Identify which cell holds the provided text, then report its [X, Y] central coordinate. 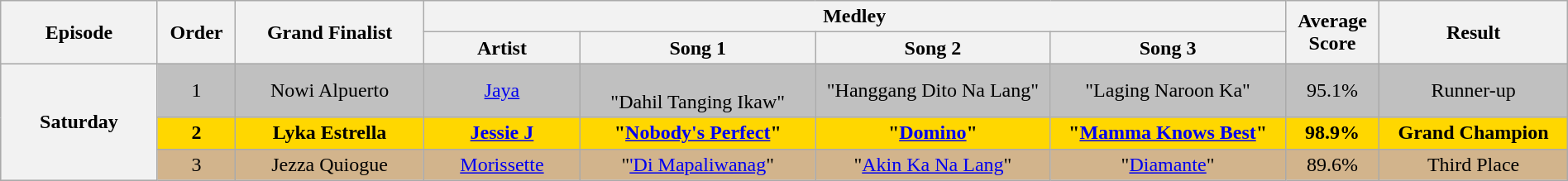
Average Score [1332, 32]
Grand Champion [1474, 133]
"Mamma Knows Best" [1168, 133]
Song 1 [698, 48]
"Hanggang Dito Na Lang" [933, 91]
Morissette [501, 164]
"Laging Naroon Ka" [1168, 91]
Lyka Estrella [329, 133]
Medley [854, 17]
"Diamante" [1168, 164]
"Domino" [933, 133]
Jaya [501, 91]
"Akin Ka Na Lang" [933, 164]
"Dahil Tanging Ikaw" [698, 91]
Jezza Quiogue [329, 164]
1 [197, 91]
Jessie J [501, 133]
Grand Finalist [329, 32]
"Nobody's Perfect" [698, 133]
"'Di Mapaliwanag" [698, 164]
Third Place [1474, 164]
Runner-up [1474, 91]
Saturday [79, 122]
89.6% [1332, 164]
98.9% [1332, 133]
2 [197, 133]
Result [1474, 32]
Artist [501, 48]
95.1% [1332, 91]
Song 2 [933, 48]
Order [197, 32]
3 [197, 164]
Song 3 [1168, 48]
Nowi Alpuerto [329, 91]
Episode [79, 32]
